Extract the (X, Y) coordinate from the center of the cell holding the provided text.  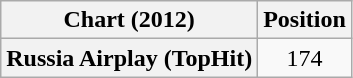
Chart (2012) (130, 20)
Position (305, 20)
174 (305, 58)
Russia Airplay (TopHit) (130, 58)
